For the text-containing cell, return its midpoint in [x, y] coordinate format. 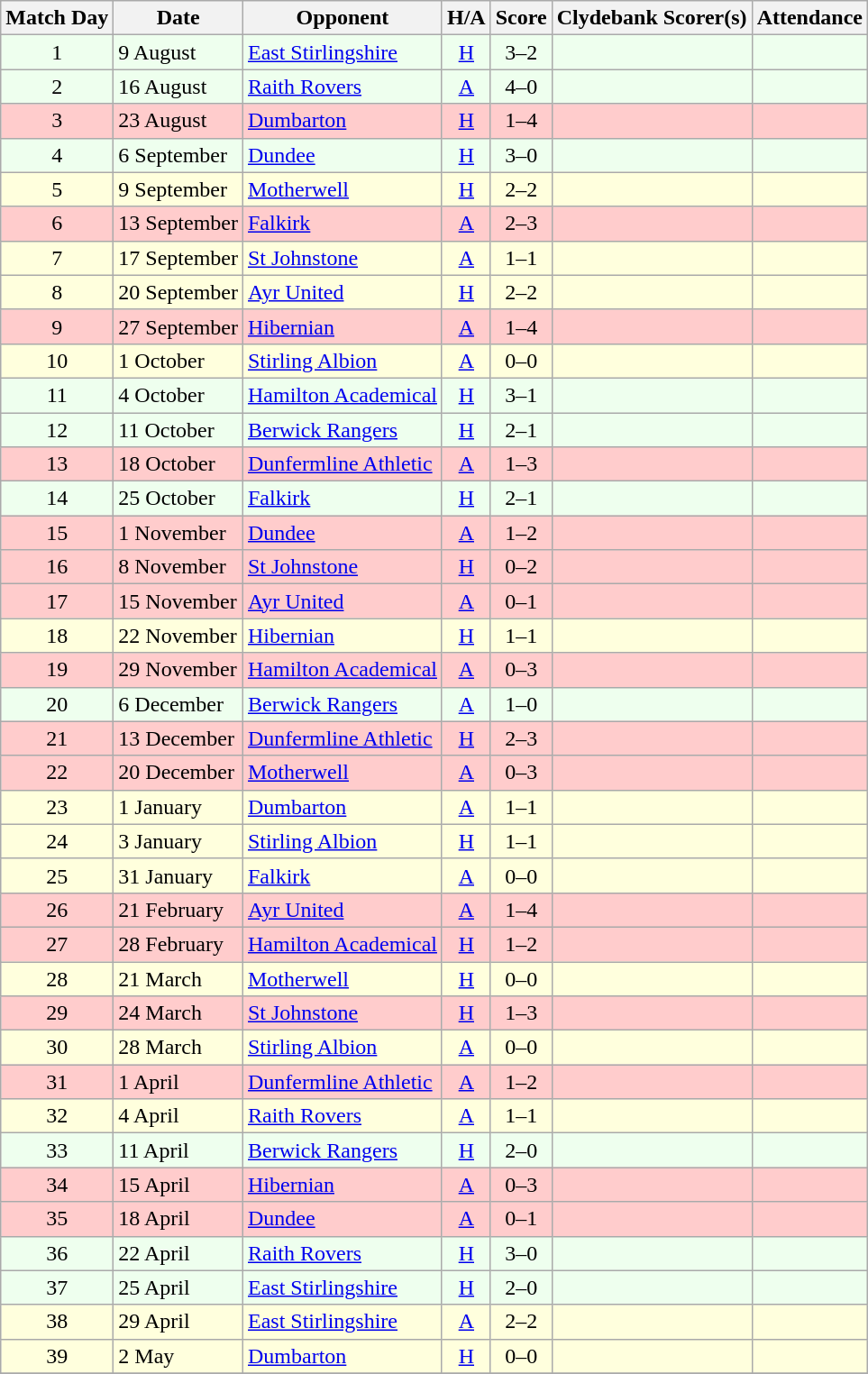
38 [58, 1322]
4–0 [521, 87]
33 [58, 1150]
1 April [178, 1082]
23 [58, 807]
13 September [178, 224]
1 January [178, 807]
27 September [178, 326]
22 November [178, 636]
1 October [178, 361]
39 [58, 1356]
19 [58, 670]
21 [58, 738]
Match Day [58, 18]
13 December [178, 738]
7 [58, 258]
14 [58, 499]
Opponent [343, 18]
11 [58, 395]
21 February [178, 910]
Attendance [809, 18]
4 [58, 155]
15 [58, 533]
3 [58, 121]
24 [58, 841]
25 April [178, 1287]
31 [58, 1082]
6 [58, 224]
11 October [178, 430]
17 September [178, 258]
18 April [178, 1219]
Score [521, 18]
17 [58, 601]
15 November [178, 601]
4 October [178, 395]
6 December [178, 704]
2 [58, 87]
20 December [178, 773]
18 October [178, 464]
20 [58, 704]
30 [58, 1048]
Date [178, 18]
9 August [178, 52]
2 May [178, 1356]
9 September [178, 189]
28 [58, 978]
32 [58, 1116]
3 January [178, 841]
22 April [178, 1253]
8 November [178, 567]
11 April [178, 1150]
28 February [178, 944]
22 [58, 773]
Clydebank Scorer(s) [652, 18]
5 [58, 189]
16 August [178, 87]
4 April [178, 1116]
36 [58, 1253]
31 January [178, 875]
6 September [178, 155]
37 [58, 1287]
3–2 [521, 52]
27 [58, 944]
0–2 [521, 567]
10 [58, 361]
16 [58, 567]
24 March [178, 1013]
H/A [466, 18]
34 [58, 1185]
8 [58, 292]
1 [58, 52]
25 [58, 875]
9 [58, 326]
35 [58, 1219]
26 [58, 910]
23 August [178, 121]
29 April [178, 1322]
29 [58, 1013]
1 November [178, 533]
25 October [178, 499]
13 [58, 464]
29 November [178, 670]
21 March [178, 978]
18 [58, 636]
28 March [178, 1048]
20 September [178, 292]
1–0 [521, 704]
15 April [178, 1185]
3–1 [521, 395]
12 [58, 430]
